Capture the cell that displays the provided text and extract its [x, y] central coordinate. 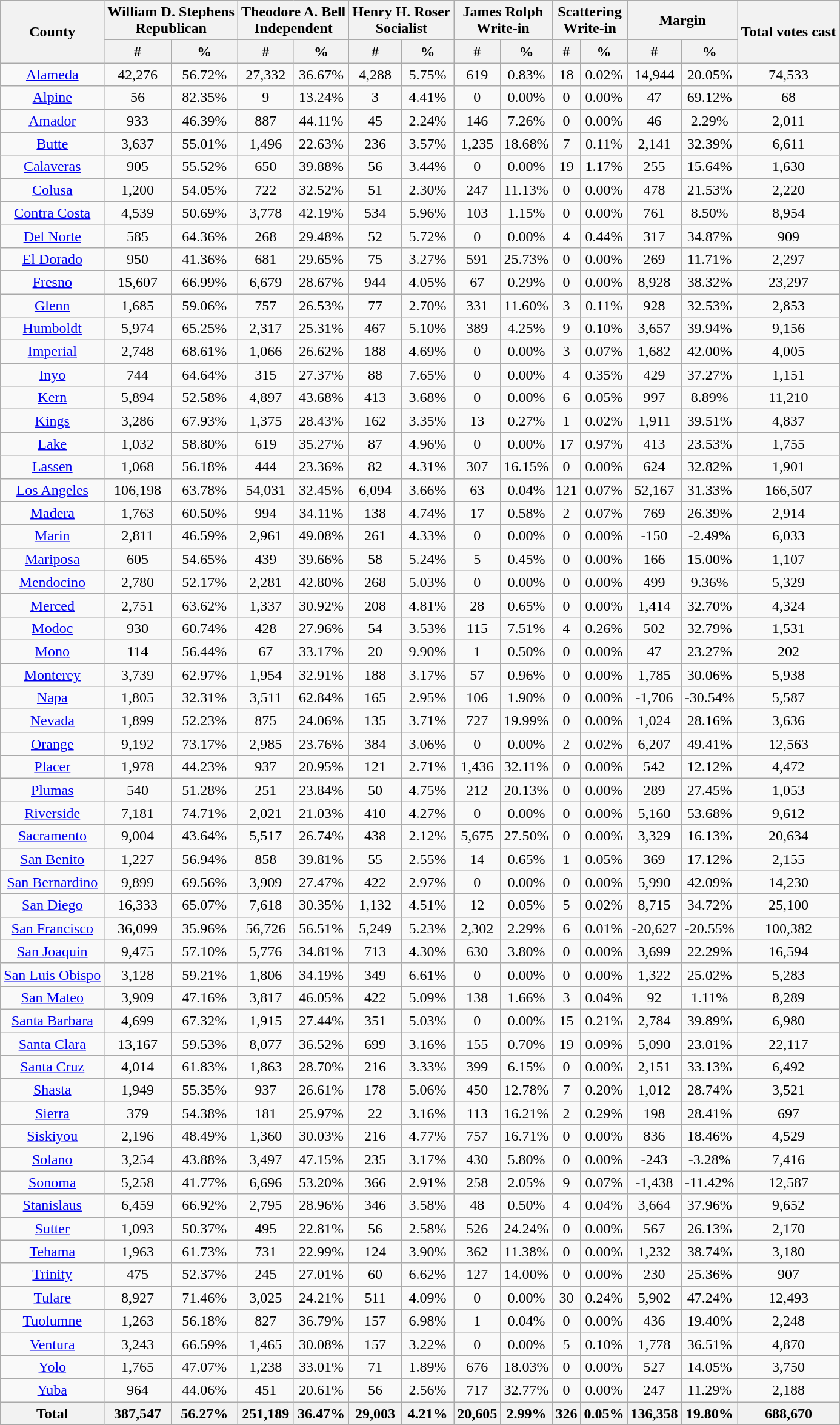
9,004 [138, 836]
1.89% [428, 1367]
5.06% [428, 1090]
54.65% [204, 559]
San Mateo [52, 998]
858 [265, 859]
52.58% [204, 398]
52.17% [204, 582]
9,899 [138, 882]
77 [376, 305]
66.59% [204, 1344]
7,618 [265, 905]
35.96% [204, 928]
48 [478, 1205]
29.48% [321, 236]
905 [138, 167]
5.96% [428, 213]
907 [788, 1275]
32.11% [526, 767]
3.68% [428, 398]
7,181 [138, 813]
178 [376, 1090]
Nevada [52, 721]
Stanislaus [52, 1205]
60 [376, 1275]
Del Norte [52, 236]
3,254 [138, 1159]
26.74% [321, 836]
731 [265, 1252]
5,249 [376, 928]
1,765 [138, 1367]
444 [265, 467]
3,699 [655, 951]
997 [655, 398]
Monterey [52, 675]
326 [566, 1413]
5,090 [655, 1044]
69.56% [204, 882]
251 [265, 790]
57.10% [204, 951]
450 [478, 1090]
82.35% [204, 98]
1.15% [526, 213]
540 [138, 790]
2.58% [428, 1229]
478 [655, 190]
349 [376, 974]
4,288 [376, 75]
3,497 [265, 1159]
65.25% [204, 329]
46.59% [204, 536]
4,699 [138, 1021]
52,167 [655, 490]
34.11% [321, 513]
650 [265, 167]
24.21% [321, 1298]
Tulare [52, 1298]
59.53% [204, 1044]
3.57% [428, 144]
Yolo [52, 1367]
Modoc [52, 628]
Tuolumne [52, 1321]
0.70% [526, 1044]
5.10% [428, 329]
32.70% [709, 605]
Trinity [52, 1275]
18.68% [526, 144]
54 [376, 628]
56,726 [265, 928]
Kings [52, 421]
28.67% [321, 282]
103 [478, 213]
Santa Barbara [52, 1021]
2,751 [138, 605]
63 [478, 490]
36.79% [321, 1321]
5,517 [265, 836]
727 [478, 721]
1,032 [138, 444]
4,870 [788, 1344]
2.97% [428, 882]
9,475 [138, 951]
El Dorado [52, 259]
4,529 [788, 1136]
63.78% [204, 490]
11,210 [788, 398]
47.15% [321, 1159]
54,031 [265, 490]
56.51% [321, 928]
1,954 [265, 675]
28.96% [321, 1205]
11.38% [526, 1252]
430 [478, 1159]
15.00% [709, 559]
1,496 [265, 144]
60.50% [204, 513]
4.41% [428, 98]
3,025 [265, 1298]
13 [478, 421]
2,297 [788, 259]
25.97% [321, 1113]
567 [655, 1229]
36.52% [321, 1044]
1.66% [526, 998]
42.09% [709, 882]
56.94% [204, 859]
162 [376, 421]
33.17% [321, 651]
1,322 [655, 974]
27.01% [321, 1275]
21.53% [709, 190]
92 [655, 998]
2,795 [265, 1205]
12,563 [788, 744]
Butte [52, 144]
1,151 [788, 375]
25.02% [709, 974]
87 [376, 444]
21.03% [321, 813]
5,329 [788, 582]
1.11% [709, 998]
944 [376, 282]
7.26% [526, 121]
4.09% [428, 1298]
19.99% [526, 721]
124 [376, 1252]
1,901 [788, 467]
32.45% [321, 490]
2,811 [138, 536]
5.75% [428, 75]
4.74% [428, 513]
26.61% [321, 1090]
1,805 [138, 698]
4.31% [428, 467]
127 [478, 1275]
1,107 [788, 559]
43.68% [321, 398]
7.65% [428, 375]
744 [138, 375]
713 [376, 951]
52.23% [204, 721]
Tehama [52, 1252]
Mariposa [52, 559]
32.91% [321, 675]
3.44% [428, 167]
2,317 [265, 329]
5,894 [138, 398]
1,465 [265, 1344]
5.24% [428, 559]
114 [138, 651]
Alameda [52, 75]
14,230 [788, 882]
346 [376, 1205]
14 [478, 859]
35.27% [321, 444]
399 [478, 1067]
Contra Costa [52, 213]
73.17% [204, 744]
32.31% [204, 698]
22.81% [321, 1229]
2,170 [788, 1229]
2,141 [655, 144]
2,011 [788, 121]
34.81% [321, 951]
3,750 [788, 1367]
542 [655, 767]
Sierra [52, 1113]
2,914 [788, 513]
1,630 [788, 167]
27.96% [321, 628]
950 [138, 259]
15.64% [709, 167]
5,283 [788, 974]
208 [376, 605]
1,053 [788, 790]
33.13% [709, 1067]
166,507 [788, 490]
2,151 [655, 1067]
2.95% [428, 698]
Sonoma [52, 1182]
769 [655, 513]
1,360 [265, 1136]
74,533 [788, 75]
36.47% [321, 1413]
2,155 [788, 859]
67.32% [204, 1021]
2,780 [138, 582]
28.43% [321, 421]
28 [478, 605]
Lassen [52, 467]
1,682 [655, 352]
1,436 [478, 767]
Mendocino [52, 582]
0.97% [604, 444]
Alpine [52, 98]
16.13% [709, 836]
41.36% [204, 259]
315 [265, 375]
307 [478, 467]
6.62% [428, 1275]
Margin [682, 21]
3,180 [788, 1252]
5,902 [655, 1298]
58 [376, 559]
20.05% [709, 75]
47.16% [204, 998]
52 [376, 236]
6,207 [655, 744]
-20.55% [709, 928]
34.19% [321, 974]
Inyo [52, 375]
4,014 [138, 1067]
1,068 [138, 467]
16.15% [526, 467]
4.30% [428, 951]
23.76% [321, 744]
43.64% [204, 836]
0.24% [604, 1298]
Kern [52, 398]
53.68% [709, 813]
212 [478, 790]
202 [788, 651]
3,329 [655, 836]
933 [138, 121]
18.46% [709, 1136]
32.39% [709, 144]
12 [478, 905]
451 [265, 1390]
57 [478, 675]
58.80% [204, 444]
1,806 [265, 974]
4,472 [788, 767]
3,664 [655, 1205]
27.50% [526, 836]
26.62% [321, 352]
-20,627 [655, 928]
23.84% [321, 790]
-243 [655, 1159]
1,375 [265, 421]
0.45% [526, 559]
San Diego [52, 905]
3,511 [265, 698]
15,607 [138, 282]
1,978 [138, 767]
2,961 [265, 536]
502 [655, 628]
198 [655, 1113]
113 [478, 1113]
29.65% [321, 259]
59.06% [204, 305]
48.49% [204, 1136]
50.37% [204, 1229]
3,243 [138, 1344]
Total votes cast [788, 32]
9,652 [788, 1205]
43.88% [204, 1159]
Sutter [52, 1229]
4.75% [428, 790]
699 [376, 1044]
39.88% [321, 167]
5.09% [428, 998]
30.06% [709, 675]
23.01% [709, 1044]
1,963 [138, 1252]
2,220 [788, 190]
Plumas [52, 790]
37.27% [709, 375]
42.80% [321, 582]
384 [376, 744]
20,605 [478, 1413]
605 [138, 559]
9,612 [788, 813]
47.24% [709, 1298]
2,985 [265, 744]
2,853 [788, 305]
3.35% [428, 421]
San Francisco [52, 928]
4.27% [428, 813]
9,192 [138, 744]
1,863 [265, 1067]
2.91% [428, 1182]
761 [655, 213]
379 [138, 1113]
Amador [52, 121]
Madera [52, 513]
Fresno [52, 282]
7.51% [526, 628]
8,954 [788, 213]
25.73% [526, 259]
1,685 [138, 305]
428 [265, 628]
115 [478, 628]
16,333 [138, 905]
67.93% [204, 421]
1,915 [265, 1021]
11.13% [526, 190]
71 [376, 1367]
836 [655, 1136]
0.20% [604, 1090]
51.28% [204, 790]
16,594 [788, 951]
1,012 [655, 1090]
106,198 [138, 490]
34.87% [709, 236]
2,784 [655, 1021]
3.66% [428, 490]
16.71% [526, 1136]
9.90% [428, 651]
49.41% [709, 744]
331 [478, 305]
5.72% [428, 236]
527 [655, 1367]
317 [655, 236]
6,459 [138, 1205]
23,297 [788, 282]
3,636 [788, 721]
68.61% [204, 352]
23.36% [321, 467]
928 [655, 305]
55 [376, 859]
53.20% [321, 1182]
Henry H. RoserSocialist [401, 21]
14.05% [709, 1367]
27.47% [321, 882]
1,785 [655, 675]
12,493 [788, 1298]
467 [376, 329]
29,003 [376, 1413]
697 [788, 1113]
26.53% [321, 305]
54.38% [204, 1113]
Riverside [52, 813]
3.33% [428, 1067]
9.36% [709, 582]
722 [265, 190]
4,539 [138, 213]
1,066 [265, 352]
5,587 [788, 698]
964 [138, 1390]
-3.28% [709, 1159]
47.07% [204, 1367]
32.53% [709, 305]
146 [478, 121]
23.53% [709, 444]
44.23% [204, 767]
30.08% [321, 1344]
3,817 [265, 998]
34.72% [709, 905]
475 [138, 1275]
James RolphWrite-in [503, 21]
20.61% [321, 1390]
64.64% [204, 375]
2,248 [788, 1321]
69.12% [709, 98]
12,587 [788, 1182]
39.81% [321, 859]
4,324 [788, 605]
26.13% [709, 1229]
8,928 [655, 282]
13,167 [138, 1044]
44.06% [204, 1390]
-11.42% [709, 1182]
Lake [52, 444]
7,416 [788, 1159]
39.51% [709, 421]
5,258 [138, 1182]
4.33% [428, 536]
25.31% [321, 329]
1.90% [526, 698]
1.17% [604, 167]
22.63% [321, 144]
366 [376, 1182]
5.23% [428, 928]
46.39% [204, 121]
362 [478, 1252]
Ventura [52, 1344]
827 [265, 1321]
1,200 [138, 190]
56.44% [204, 651]
1,232 [655, 1252]
2.56% [428, 1390]
46.05% [321, 998]
4.05% [428, 282]
-30.54% [709, 698]
717 [478, 1390]
994 [265, 513]
Marin [52, 536]
5,974 [138, 329]
41.77% [204, 1182]
50 [376, 790]
22.99% [321, 1252]
55.01% [204, 144]
236 [376, 144]
Merced [52, 605]
39.66% [321, 559]
32.52% [321, 190]
-1,706 [655, 698]
2.71% [428, 767]
2,188 [788, 1390]
1,337 [265, 605]
1,132 [376, 905]
37.96% [709, 1205]
4.81% [428, 605]
624 [655, 467]
3,521 [788, 1090]
2.99% [526, 1413]
-2.49% [709, 536]
San Luis Obispo [52, 974]
28.16% [709, 721]
49.08% [321, 536]
Santa Cruz [52, 1067]
4,005 [788, 352]
24.24% [526, 1229]
1,024 [655, 721]
28.74% [709, 1090]
14,944 [655, 75]
136,358 [655, 1413]
2.05% [526, 1182]
591 [478, 259]
54.05% [204, 190]
59.21% [204, 974]
4,897 [265, 398]
-1,438 [655, 1182]
8,927 [138, 1298]
13.24% [321, 98]
66.92% [204, 1205]
9,156 [788, 329]
1,227 [138, 859]
534 [376, 213]
387,547 [138, 1413]
0.96% [526, 675]
11.71% [709, 259]
Humboldt [52, 329]
Imperial [52, 352]
82 [376, 467]
22,117 [788, 1044]
2,196 [138, 1136]
511 [376, 1298]
526 [478, 1229]
65.07% [204, 905]
1,755 [788, 444]
22.29% [709, 951]
16.21% [526, 1113]
24.06% [321, 721]
2.55% [428, 859]
3.53% [428, 628]
2,281 [265, 582]
410 [376, 813]
62.97% [204, 675]
0.44% [604, 236]
1,949 [138, 1090]
245 [265, 1275]
289 [655, 790]
45 [376, 121]
60.74% [204, 628]
San Benito [52, 859]
62.84% [321, 698]
439 [265, 559]
County [52, 32]
5,776 [265, 951]
3.27% [428, 259]
88 [376, 375]
2,748 [138, 352]
1,414 [655, 605]
2.30% [428, 190]
28.70% [321, 1067]
50.69% [204, 213]
0.26% [604, 628]
909 [788, 236]
36.51% [709, 1344]
20.13% [526, 790]
36.67% [321, 75]
875 [265, 721]
20.95% [321, 767]
585 [138, 236]
56.72% [204, 75]
18.03% [526, 1367]
12.78% [526, 1090]
25.36% [709, 1275]
230 [655, 1275]
-150 [655, 536]
Calaveras [52, 167]
181 [265, 1113]
San Bernardino [52, 882]
William D. StephensRepublican [171, 21]
135 [376, 721]
106 [478, 698]
3.90% [428, 1252]
4.25% [526, 329]
Napa [52, 698]
1,238 [265, 1367]
8,077 [265, 1044]
676 [478, 1367]
Glenn [52, 305]
930 [138, 628]
887 [265, 121]
1,093 [138, 1229]
8,715 [655, 905]
155 [478, 1044]
5,938 [788, 675]
Solano [52, 1159]
42,276 [138, 75]
0.35% [604, 375]
351 [376, 1021]
1,531 [788, 628]
261 [376, 536]
36,099 [138, 928]
2,302 [478, 928]
2,021 [265, 813]
0.27% [526, 421]
32.82% [709, 467]
6,696 [265, 1182]
438 [376, 836]
6,033 [788, 536]
39.94% [709, 329]
3.80% [526, 951]
4.96% [428, 444]
4.51% [428, 905]
0.09% [604, 1044]
ScatteringWrite-in [590, 21]
Placer [52, 767]
San Joaquin [52, 951]
4.21% [428, 1413]
0.58% [526, 513]
6.61% [428, 974]
27.45% [709, 790]
6,980 [788, 1021]
1,778 [655, 1344]
5.80% [526, 1159]
74.71% [204, 813]
1,911 [655, 421]
6,679 [265, 282]
1,763 [138, 513]
28.41% [709, 1113]
166 [655, 559]
Sacramento [52, 836]
3,128 [138, 974]
56.27% [204, 1413]
30.35% [321, 905]
235 [376, 1159]
3.22% [428, 1344]
4.69% [428, 352]
3.06% [428, 744]
39.89% [709, 1021]
25,100 [788, 905]
258 [478, 1182]
6,611 [788, 144]
19.40% [709, 1321]
26.39% [709, 513]
30.03% [321, 1136]
2.12% [428, 836]
Theodore A. BellIndependent [293, 21]
68 [788, 98]
Los Angeles [52, 490]
42.19% [321, 213]
20 [376, 651]
2.70% [428, 305]
19.80% [709, 1413]
3,286 [138, 421]
30 [566, 1298]
61.73% [204, 1252]
3,739 [138, 675]
630 [478, 951]
18 [566, 75]
52.37% [204, 1275]
Yuba [52, 1390]
1,235 [478, 144]
8.50% [709, 213]
Colusa [52, 190]
269 [655, 259]
63.62% [204, 605]
55.52% [204, 167]
22 [376, 1113]
Santa Clara [52, 1044]
1,263 [138, 1321]
30.92% [321, 605]
5,675 [478, 836]
32.79% [709, 628]
51 [376, 190]
11.60% [526, 305]
27.37% [321, 375]
3.58% [428, 1205]
0.01% [604, 928]
5,160 [655, 813]
436 [655, 1321]
66.99% [204, 282]
0.83% [526, 75]
75 [376, 259]
8.89% [709, 398]
499 [655, 582]
100,382 [788, 928]
20,634 [788, 836]
11.29% [709, 1390]
4,837 [788, 421]
61.83% [204, 1067]
32.77% [526, 1390]
33.01% [321, 1367]
Siskiyou [52, 1136]
38.74% [709, 1252]
55.35% [204, 1090]
251,189 [265, 1413]
495 [265, 1229]
64.36% [204, 236]
6,094 [376, 490]
6.15% [526, 1067]
3,637 [138, 144]
6,492 [788, 1067]
46 [655, 121]
27.44% [321, 1021]
0.21% [604, 1021]
Orange [52, 744]
429 [655, 375]
27,332 [265, 75]
23.27% [709, 651]
3,657 [655, 329]
31.33% [709, 490]
3.71% [428, 721]
3,778 [265, 213]
44.11% [321, 121]
681 [265, 259]
71.46% [204, 1298]
17.12% [709, 859]
12.12% [709, 767]
165 [376, 698]
1,899 [138, 721]
15 [566, 1021]
Mono [52, 651]
6.98% [428, 1321]
2.24% [428, 121]
5,990 [655, 882]
688,670 [788, 1413]
42.00% [709, 352]
14.00% [526, 1275]
255 [655, 167]
Total [52, 1413]
Shasta [52, 1090]
8,289 [788, 998]
38.32% [709, 282]
369 [655, 859]
389 [478, 329]
4.77% [428, 1136]
